Identify which cell holds the provided text, then report its (x, y) central coordinate. 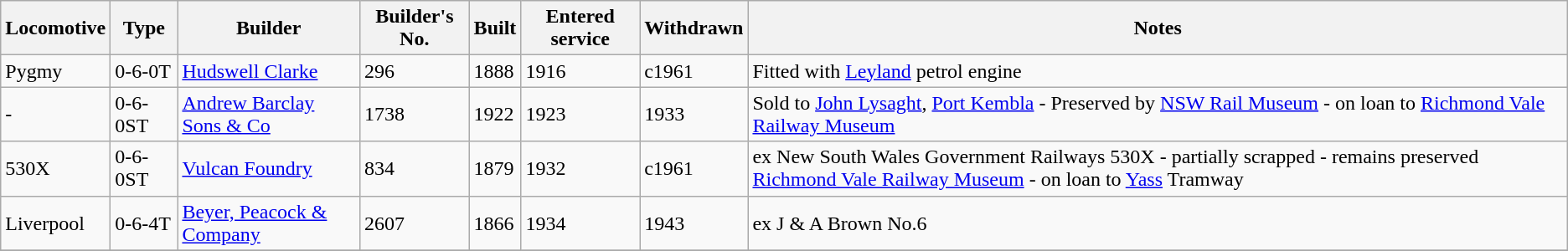
0-6-4T (144, 223)
1866 (495, 223)
Andrew Barclay Sons & Co (269, 114)
Builder's No. (415, 28)
Vulcan Foundry (269, 169)
Hudswell Clarke (269, 71)
1888 (495, 71)
ex New South Wales Government Railways 530X - partially scrapped - remains preserved Richmond Vale Railway Museum - on loan to Yass Tramway (1158, 169)
Withdrawn (694, 28)
Beyer, Peacock & Company (269, 223)
Locomotive (55, 28)
Pygmy (55, 71)
Liverpool (55, 223)
1943 (694, 223)
Builder (269, 28)
Built (495, 28)
1879 (495, 169)
Entered service (580, 28)
1923 (580, 114)
0-6-0T (144, 71)
- (55, 114)
1934 (580, 223)
1933 (694, 114)
Sold to John Lysaght, Port Kembla - Preserved by NSW Rail Museum - on loan to Richmond Vale Railway Museum (1158, 114)
1738 (415, 114)
ex J & A Brown No.6 (1158, 223)
530X (55, 169)
2607 (415, 223)
834 (415, 169)
1932 (580, 169)
296 (415, 71)
Type (144, 28)
1922 (495, 114)
Fitted with Leyland petrol engine (1158, 71)
Notes (1158, 28)
1916 (580, 71)
